Search for the cell housing the specified text and yield its (x, y) center coordinate. 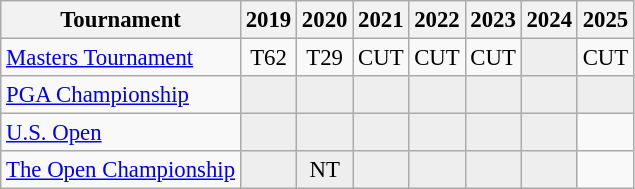
2022 (437, 20)
PGA Championship (121, 95)
2023 (493, 20)
2020 (325, 20)
2024 (549, 20)
U.S. Open (121, 133)
2025 (605, 20)
T29 (325, 58)
Tournament (121, 20)
T62 (268, 58)
2019 (268, 20)
The Open Championship (121, 170)
2021 (381, 20)
Masters Tournament (121, 58)
NT (325, 170)
